Find where the given text appears and provide that cell's center as [x, y] coordinate. 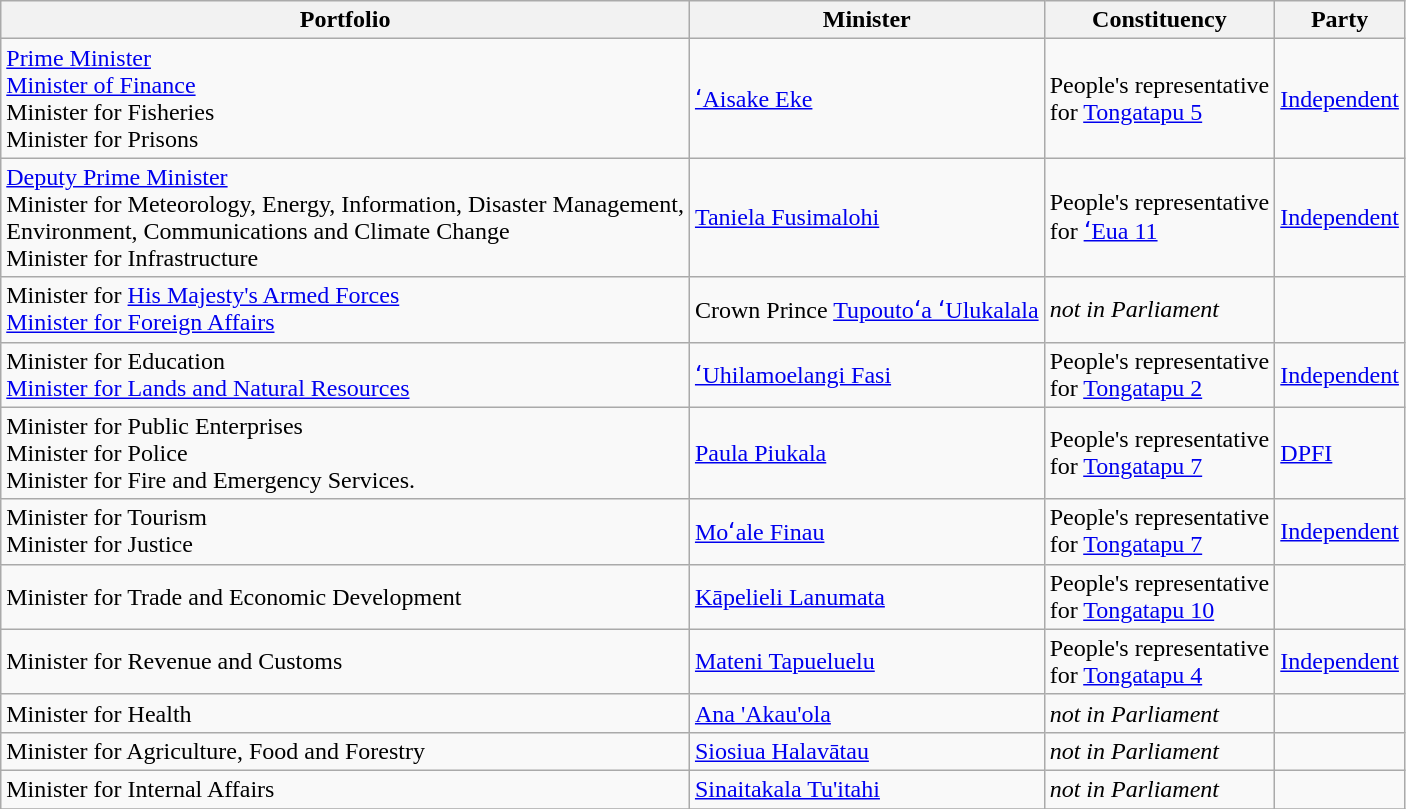
Party [1340, 20]
People's representativefor Tongatapu 10 [1160, 596]
Prime Minister Minister of Finance Minister for Fisheries Minister for Prisons [346, 98]
ʻAisake Eke [866, 98]
Constituency [1160, 20]
Kāpelieli Lanumata [866, 596]
Minister for Tourism Minister for Justice [346, 532]
Minister for Public Enterprises Minister for Police Minister for Fire and Emergency Services. [346, 453]
Minister [866, 20]
People's representativefor Tongatapu 5 [1160, 98]
Taniela Fusimalohi [866, 218]
Mateni Tapueluelu [866, 662]
Minister for Revenue and Customs [346, 662]
Portfolio [346, 20]
DPFI [1340, 453]
Minister for Education Minister for Lands and Natural Resources [346, 374]
Minister for Trade and Economic Development [346, 596]
Minister for His Majesty's Armed Forces Minister for Foreign Affairs [346, 310]
Moʻale Finau [866, 532]
ʻUhilamoelangi Fasi [866, 374]
People's representativefor Tongatapu 2 [1160, 374]
People's representativefor ʻEua 11 [1160, 218]
Minister for Health [346, 713]
Ana 'Akau'ola [866, 713]
Siosiua Halavātau [866, 751]
Minister for Internal Affairs [346, 789]
Crown Prince Tupoutoʻa ʻUlukalala [866, 310]
Sinaitakala Tu'itahi [866, 789]
People's representativefor Tongatapu 4 [1160, 662]
Paula Piukala [866, 453]
Minister for Agriculture, Food and Forestry [346, 751]
